Return (X, Y) of the center of cell containing provided text 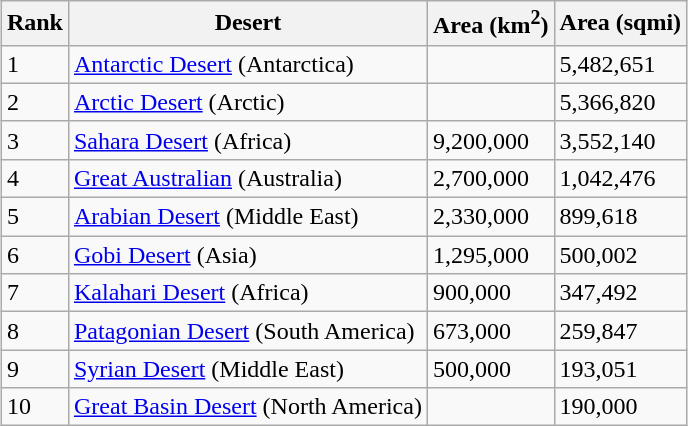
4 (34, 178)
259,847 (620, 331)
8 (34, 331)
Antarctic Desert (Antarctica) (248, 64)
Kalahari Desert (Africa) (248, 293)
Arctic Desert (Arctic) (248, 102)
Patagonian Desert (South America) (248, 331)
1 (34, 64)
3,552,140 (620, 140)
900,000 (490, 293)
7 (34, 293)
500,002 (620, 255)
Gobi Desert (Asia) (248, 255)
193,051 (620, 369)
673,000 (490, 331)
Area (km2) (490, 24)
Area (sqmi) (620, 24)
Syrian Desert (Middle East) (248, 369)
1,042,476 (620, 178)
9,200,000 (490, 140)
5 (34, 217)
500,000 (490, 369)
Rank (34, 24)
5,482,651 (620, 64)
Great Australian (Australia) (248, 178)
9 (34, 369)
6 (34, 255)
190,000 (620, 407)
2 (34, 102)
347,492 (620, 293)
Arabian Desert (Middle East) (248, 217)
2,330,000 (490, 217)
Great Basin Desert (North America) (248, 407)
Desert (248, 24)
1,295,000 (490, 255)
3 (34, 140)
5,366,820 (620, 102)
2,700,000 (490, 178)
899,618 (620, 217)
Sahara Desert (Africa) (248, 140)
10 (34, 407)
